Capture the cell that displays the provided text and extract its (x, y) central coordinate. 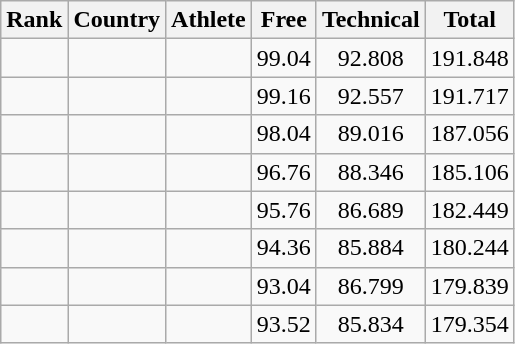
99.04 (284, 58)
182.449 (470, 210)
92.557 (370, 96)
179.354 (470, 324)
98.04 (284, 134)
191.848 (470, 58)
86.799 (370, 286)
Rank (34, 20)
Country (117, 20)
191.717 (470, 96)
85.884 (370, 248)
185.106 (470, 172)
179.839 (470, 286)
94.36 (284, 248)
Free (284, 20)
Total (470, 20)
88.346 (370, 172)
92.808 (370, 58)
85.834 (370, 324)
Technical (370, 20)
187.056 (470, 134)
95.76 (284, 210)
86.689 (370, 210)
93.04 (284, 286)
180.244 (470, 248)
93.52 (284, 324)
99.16 (284, 96)
89.016 (370, 134)
Athlete (209, 20)
96.76 (284, 172)
